Determine the [x, y] coordinate at the center of the cell enclosing the given text.  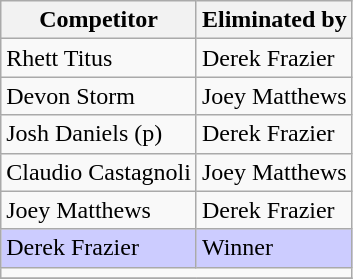
Winner [274, 248]
Josh Daniels (p) [99, 134]
Devon Storm [99, 96]
Rhett Titus [99, 58]
Eliminated by [274, 20]
Competitor [99, 20]
Claudio Castagnoli [99, 172]
